Determine the [x, y] coordinate at the center of the cell enclosing the given text.  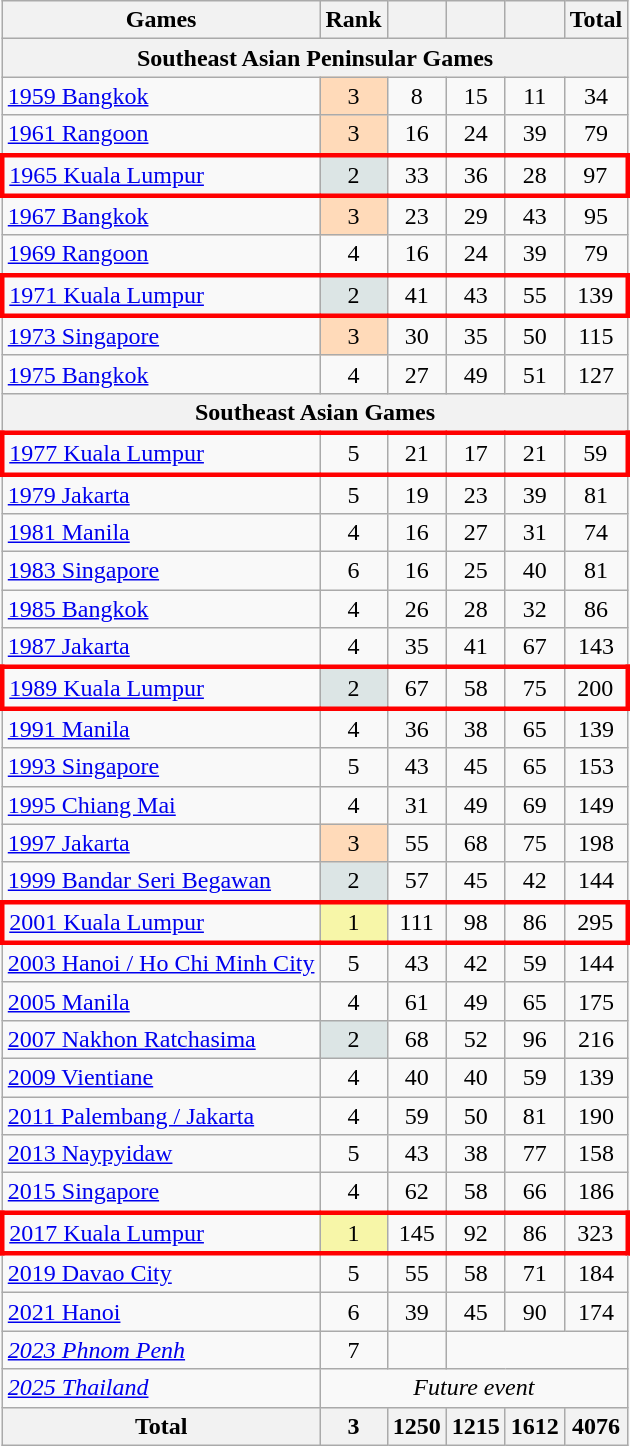
92 [476, 1232]
295 [596, 922]
32 [534, 609]
111 [416, 922]
1961 Rangoon [161, 135]
74 [596, 533]
15 [476, 96]
145 [416, 1232]
190 [596, 1115]
1250 [416, 1426]
1979 Jakarta [161, 494]
Southeast Asian Games [315, 413]
2009 Vientiane [161, 1077]
2003 Hanoi / Ho Chi Minh City [161, 963]
1999 Bandar Seri Begawan [161, 882]
33 [416, 174]
62 [416, 1193]
1959 Bangkok [161, 96]
149 [596, 805]
127 [596, 374]
96 [534, 1039]
19 [416, 494]
1981 Manila [161, 533]
175 [596, 1001]
1971 Kuala Lumpur [161, 296]
1985 Bangkok [161, 609]
1977 Kuala Lumpur [161, 454]
1973 Singapore [161, 336]
1965 Kuala Lumpur [161, 174]
2005 Manila [161, 1001]
98 [476, 922]
7 [354, 1350]
1612 [534, 1426]
1987 Jakarta [161, 648]
184 [596, 1273]
71 [534, 1273]
51 [534, 374]
1997 Jakarta [161, 843]
1989 Kuala Lumpur [161, 688]
158 [596, 1154]
216 [596, 1039]
2007 Nakhon Ratchasima [161, 1039]
143 [596, 648]
2011 Palembang / Jakarta [161, 1115]
57 [416, 882]
2021 Hanoi [161, 1312]
2025 Thailand [161, 1388]
1967 Bangkok [161, 216]
8 [416, 96]
Southeast Asian Peninsular Games [315, 58]
17 [476, 454]
66 [534, 1193]
153 [596, 767]
174 [596, 1312]
1975 Bangkok [161, 374]
2015 Singapore [161, 1193]
186 [596, 1193]
77 [534, 1154]
Games [161, 20]
2017 Kuala Lumpur [161, 1232]
1215 [476, 1426]
25 [476, 571]
69 [534, 805]
200 [596, 688]
52 [476, 1039]
Future event [474, 1388]
97 [596, 174]
30 [416, 336]
Rank [354, 20]
90 [534, 1312]
1991 Manila [161, 728]
1993 Singapore [161, 767]
61 [416, 1001]
1983 Singapore [161, 571]
2001 Kuala Lumpur [161, 922]
95 [596, 216]
11 [534, 96]
323 [596, 1232]
1995 Chiang Mai [161, 805]
2023 Phnom Penh [161, 1350]
1969 Rangoon [161, 255]
115 [596, 336]
198 [596, 843]
2019 Davao City [161, 1273]
2013 Naypyidaw [161, 1154]
29 [476, 216]
34 [596, 96]
4076 [596, 1426]
26 [416, 609]
